Determine the (X, Y) coordinate at the center of the cell enclosing the given text.  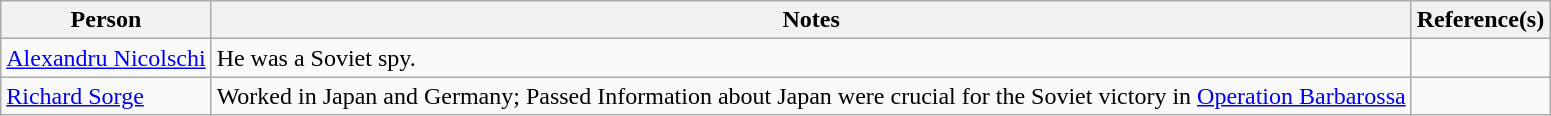
Alexandru Nicolschi (106, 58)
Notes (811, 20)
He was a Soviet spy. (811, 58)
Worked in Japan and Germany; Passed Information about Japan were crucial for the Soviet victory in Operation Barbarossa (811, 96)
Richard Sorge (106, 96)
Person (106, 20)
Reference(s) (1480, 20)
